Find where the given text appears and provide that cell's center as [x, y] coordinate. 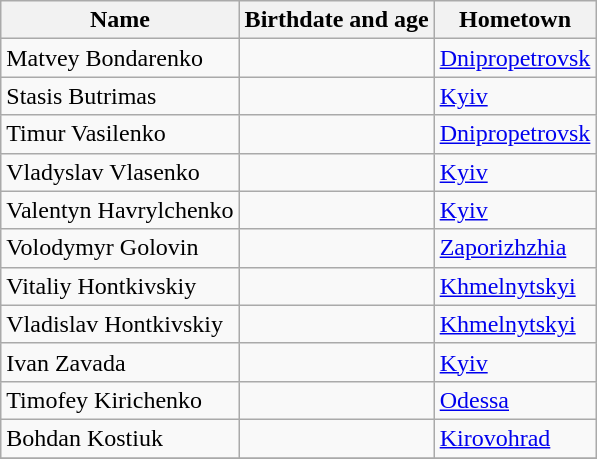
Matvey Bondarenko [120, 58]
Kirovohrad [515, 438]
Hometown [515, 20]
Vladislav Hontkivskiy [120, 324]
Vladyslav Vlasenko [120, 172]
Ivan Zavada [120, 362]
Timur Vasilenko [120, 134]
Birthdate and age [336, 20]
Zaporizhzhia [515, 248]
Timofey Kirichenko [120, 400]
Volodymyr Golovin [120, 248]
Odessa [515, 400]
Bohdan Kostiuk [120, 438]
Stasis Butrimas [120, 96]
Valentyn Havrylchenko [120, 210]
Name [120, 20]
Vitaliy Hontkivskiy [120, 286]
